From the cell containing the given text, extract its center point as (X, Y) coordinate. 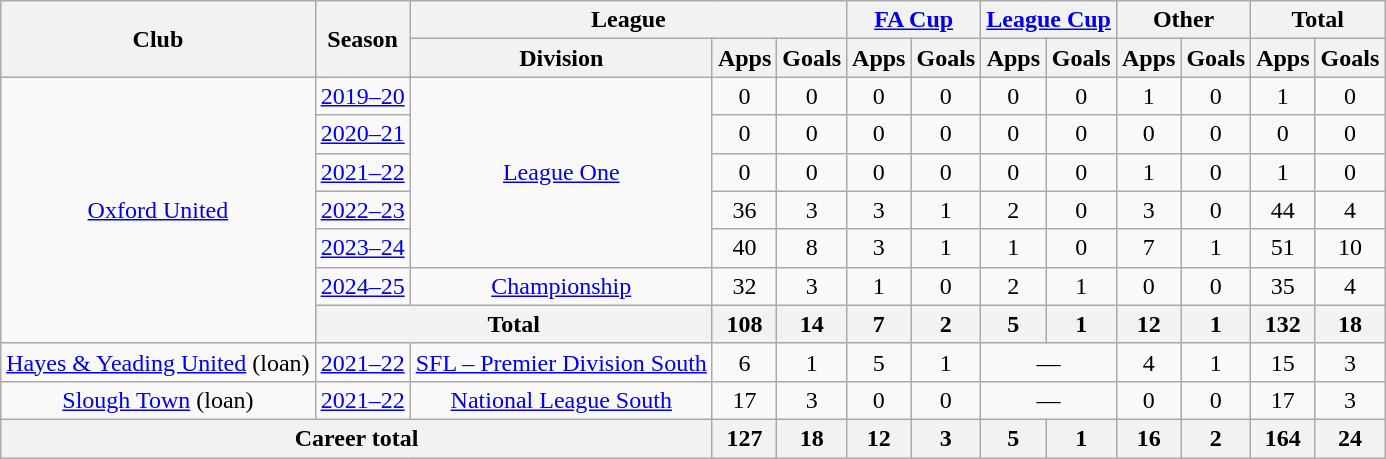
Other (1183, 20)
24 (1350, 438)
Career total (357, 438)
32 (744, 286)
Season (362, 39)
16 (1148, 438)
164 (1283, 438)
2022–23 (362, 210)
League (628, 20)
44 (1283, 210)
35 (1283, 286)
10 (1350, 248)
League Cup (1049, 20)
Club (158, 39)
2019–20 (362, 96)
Oxford United (158, 210)
15 (1283, 362)
2020–21 (362, 134)
League One (561, 172)
127 (744, 438)
National League South (561, 400)
6 (744, 362)
132 (1283, 324)
14 (812, 324)
2023–24 (362, 248)
SFL – Premier Division South (561, 362)
8 (812, 248)
40 (744, 248)
Championship (561, 286)
Hayes & Yeading United (loan) (158, 362)
51 (1283, 248)
Slough Town (loan) (158, 400)
Division (561, 58)
108 (744, 324)
FA Cup (914, 20)
36 (744, 210)
2024–25 (362, 286)
